Search for the cell housing the specified text and yield its (x, y) center coordinate. 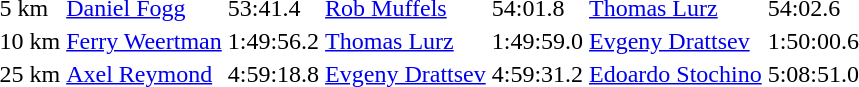
Evgeny Drattsev (676, 41)
Ferry Weertman (144, 41)
1:49:56.2 (273, 41)
1:49:59.0 (537, 41)
Thomas Lurz (406, 41)
